Output the [x, y] coordinate of the center of the cell containing the given text.  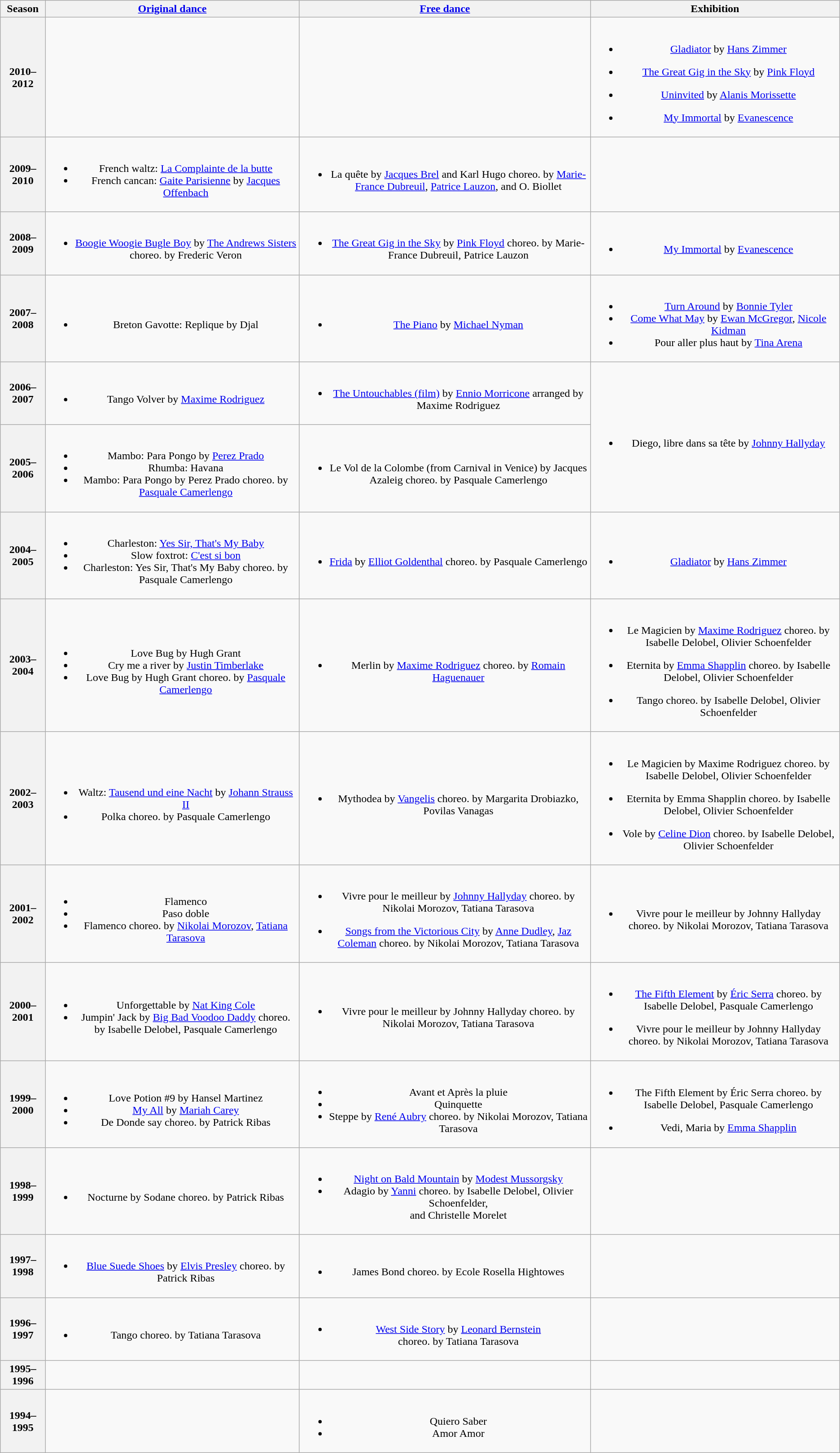
Love Bug by Hugh GrantCry me a river by Justin TimberlakeLove Bug by Hugh Grant choreo. by Pasquale Camerlengo [172, 665]
1997–1998 [23, 1266]
Charleston: Yes Sir, That's My BabySlow foxtrot: C'est si bonCharleston: Yes Sir, That's My Baby choreo. by Pasquale Camerlengo [172, 555]
Season [23, 9]
West Side Story by Leonard Bernstein choreo. by Tatiana Tarasova [445, 1329]
Frida by Elliot Goldenthal choreo. by Pasquale Camerlengo [445, 555]
French waltz: La Complainte de la butteFrench cancan: Gaite Parisienne by Jacques Offenbach [172, 174]
2006–2007 [23, 393]
Tango choreo. by Tatiana Tarasova [172, 1329]
Avant et Après la pluieQuinquetteSteppe by René Aubry choreo. by Nikolai Morozov, Tatiana Tarasova [445, 1104]
Love Potion #9 by Hansel MartinezMy All by Mariah CareyDe Donde say choreo. by Patrick Ribas [172, 1104]
2005–2006 [23, 468]
Turn Around by Bonnie TylerCome What May by Ewan McGregor, Nicole KidmanPour aller plus haut by Tina Arena [715, 318]
Waltz: Tausend und eine Nacht by Johann Strauss IIPolka choreo. by Pasquale Camerlengo [172, 798]
Merlin by Maxime Rodriguez choreo. by Romain Haguenauer [445, 665]
Diego, libre dans sa tête by Johnny Hallyday [715, 437]
Boogie Woogie Bugle Boy by The Andrews Sisters choreo. by Frederic Veron [172, 243]
2000–2001 [23, 1011]
2009–2010 [23, 174]
The Great Gig in the Sky by Pink Floyd choreo. by Marie-France Dubreuil, Patrice Lauzon [445, 243]
Mythodea by Vangelis choreo. by Margarita Drobiazko, Povilas Vanagas [445, 798]
Free dance [445, 9]
Le Vol de la Colombe (from Carnival in Venice) by Jacques Azaleig choreo. by Pasquale Camerlengo [445, 468]
Blue Suede Shoes by Elvis Presley choreo. by Patrick Ribas [172, 1266]
2007–2008 [23, 318]
Mambo: Para Pongo by Perez PradoRhumba: HavanaMambo: Para Pongo by Perez Prado choreo. by Pasquale Camerlengo [172, 468]
2010–2012 [23, 77]
2004–2005 [23, 555]
La quête by Jacques Brel and Karl Hugo choreo. by Marie-France Dubreuil, Patrice Lauzon, and O. Biollet [445, 174]
The Untouchables (film) by Ennio Morricone arranged by Maxime Rodriguez [445, 393]
Exhibition [715, 9]
1996–1997 [23, 1329]
1995–1996 [23, 1375]
2003–2004 [23, 665]
The Piano by Michael Nyman [445, 318]
2002–2003 [23, 798]
Breton Gavotte: Replique by Djal [172, 318]
2001–2002 [23, 913]
James Bond choreo. by Ecole Rosella Hightowes [445, 1266]
2008–2009 [23, 243]
FlamencoPaso dobleFlamenco choreo. by Nikolai Morozov, Tatiana Tarasova [172, 913]
Quiero SaberAmor Amor [445, 1421]
Nocturne by Sodane choreo. by Patrick Ribas [172, 1191]
1999–2000 [23, 1104]
The Fifth Element by Éric Serra choreo. by Isabelle Delobel, Pasquale CamerlengoVedi, Maria by Emma Shapplin [715, 1104]
1994–1995 [23, 1421]
1998–1999 [23, 1191]
Original dance [172, 9]
Gladiator by Hans ZimmerThe Great Gig in the Sky by Pink FloydUninvited by Alanis MorissetteMy Immortal by Evanescence [715, 77]
Night on Bald Mountain by Modest MussorgskyAdagio by Yanni choreo. by Isabelle Delobel, Olivier Schoenfelder, and Christelle Morelet [445, 1191]
Unforgettable by Nat King ColeJumpin' Jack by Big Bad Voodoo Daddy choreo. by Isabelle Delobel, Pasquale Camerlengo [172, 1011]
Gladiator by Hans Zimmer [715, 555]
Tango Volver by Maxime Rodriguez [172, 393]
My Immortal by Evanescence [715, 243]
